Return (X, Y) of the center of cell containing provided text 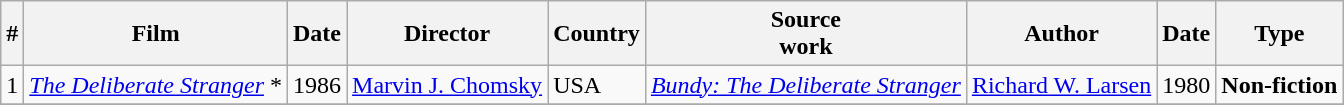
Film (156, 34)
Type (1280, 34)
Director (448, 34)
Non-fiction (1280, 85)
Country (597, 34)
1 (12, 85)
The Deliberate Stranger * (156, 85)
Sourcework (806, 34)
1980 (1186, 85)
Richard W. Larsen (1061, 85)
# (12, 34)
Marvin J. Chomsky (448, 85)
1986 (318, 85)
Author (1061, 34)
USA (597, 85)
Bundy: The Deliberate Stranger (806, 85)
